Identify which cell holds the provided text, then report its (X, Y) central coordinate. 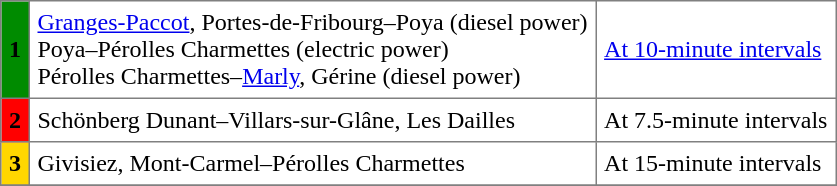
At 10-minute intervals (716, 50)
1 (15, 50)
2 (15, 120)
At 15-minute intervals (716, 164)
Schönberg Dunant–Villars-sur-Glâne, Les Dailles (312, 120)
3 (15, 164)
At 7.5-minute intervals (716, 120)
Granges-Paccot, Portes-de-Fribourg–Poya (diesel power) Poya–Pérolles Charmettes (electric power) Pérolles Charmettes–Marly, Gérine (diesel power) (312, 50)
Givisiez, Mont-Carmel–Pérolles Charmettes (312, 164)
